Return [X, Y] of the center of cell containing provided text 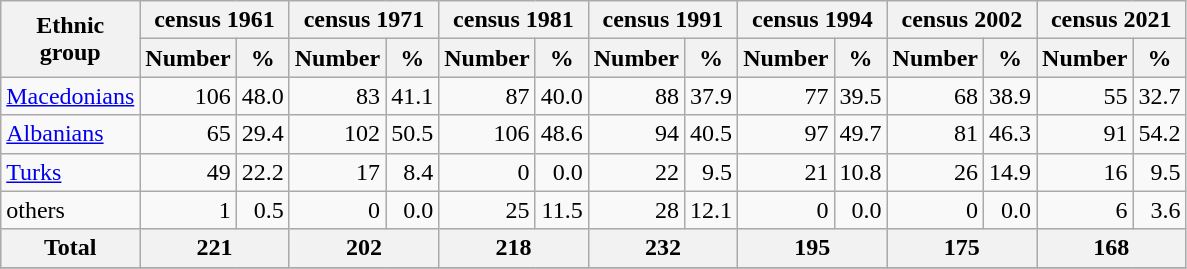
census 2021 [1112, 20]
55 [1085, 96]
16 [1085, 172]
97 [786, 134]
40.0 [562, 96]
22.2 [262, 172]
83 [337, 96]
8.4 [412, 172]
22 [636, 172]
102 [337, 134]
census 1981 [514, 20]
Ethnicgroup [70, 39]
21 [786, 172]
census 1991 [662, 20]
32.7 [1160, 96]
91 [1085, 134]
28 [636, 210]
Turks [70, 172]
48.6 [562, 134]
25 [487, 210]
41.1 [412, 96]
49 [188, 172]
0.5 [262, 210]
218 [514, 248]
54.2 [1160, 134]
202 [364, 248]
49.7 [860, 134]
6 [1085, 210]
46.3 [1010, 134]
39.5 [860, 96]
168 [1112, 248]
census 2002 [962, 20]
40.5 [712, 134]
38.9 [1010, 96]
17 [337, 172]
others [70, 210]
68 [935, 96]
87 [487, 96]
12.1 [712, 210]
3.6 [1160, 210]
77 [786, 96]
88 [636, 96]
census 1961 [214, 20]
175 [962, 248]
81 [935, 134]
50.5 [412, 134]
Albanians [70, 134]
Total [70, 248]
14.9 [1010, 172]
37.9 [712, 96]
94 [636, 134]
Macedonians [70, 96]
26 [935, 172]
221 [214, 248]
10.8 [860, 172]
65 [188, 134]
census 1971 [364, 20]
29.4 [262, 134]
48.0 [262, 96]
11.5 [562, 210]
195 [812, 248]
1 [188, 210]
232 [662, 248]
census 1994 [812, 20]
